Return [X, Y] of the center of cell containing provided text 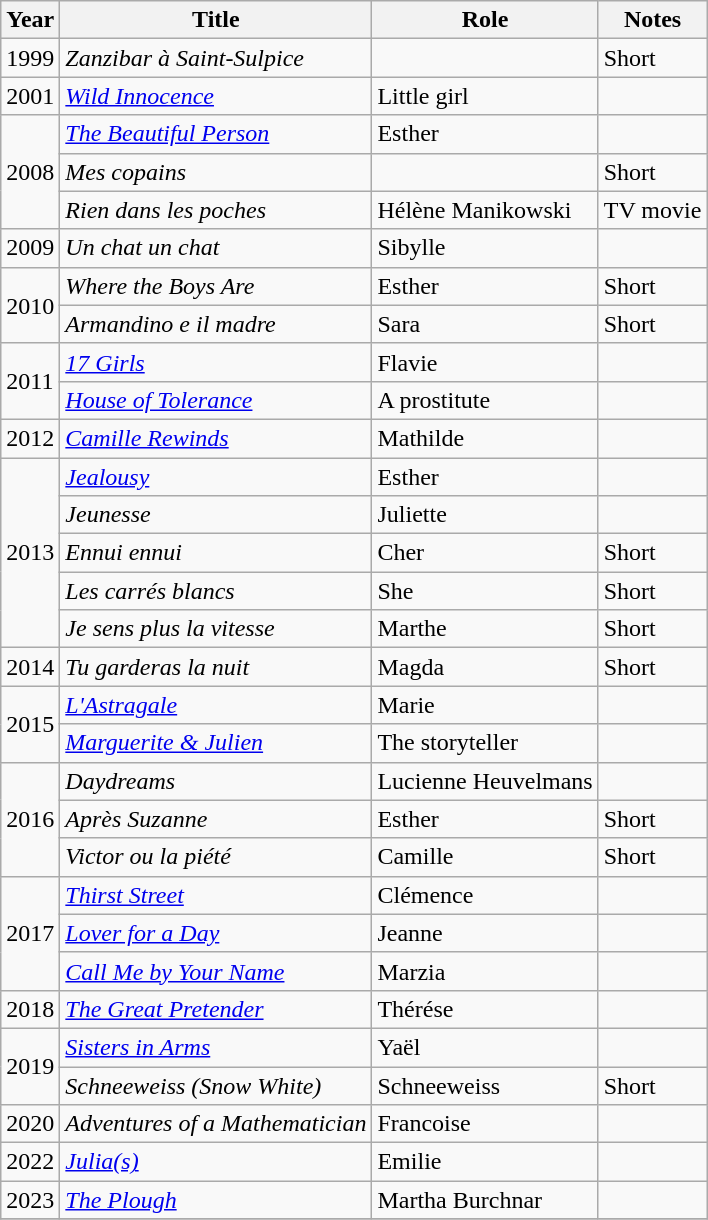
2020 [30, 1124]
TV movie [652, 210]
Sibylle [485, 248]
2014 [30, 667]
Jeunesse [216, 515]
Rien dans les poches [216, 210]
2013 [30, 553]
Marzia [485, 971]
The Beautiful Person [216, 134]
Thérése [485, 1009]
Yaël [485, 1047]
2011 [30, 381]
Jealousy [216, 477]
The Plough [216, 1200]
Adventures of a Mathematician [216, 1124]
Clémence [485, 895]
Cher [485, 553]
Mes copains [216, 172]
Après Suzanne [216, 819]
Ennui ennui [216, 553]
The Great Pretender [216, 1009]
Thirst Street [216, 895]
Je sens plus la vitesse [216, 629]
Wild Innocence [216, 96]
Magda [485, 667]
2019 [30, 1066]
2023 [30, 1200]
L'Astragale [216, 705]
Emilie [485, 1162]
Mathilde [485, 438]
The storyteller [485, 743]
Marie [485, 705]
2017 [30, 933]
2012 [30, 438]
Martha Burchnar [485, 1200]
Sisters in Arms [216, 1047]
Jeanne [485, 933]
1999 [30, 58]
Francoise [485, 1124]
Schneeweiss [485, 1085]
Title [216, 20]
House of Tolerance [216, 400]
Juliette [485, 515]
Un chat un chat [216, 248]
Armandino e il madre [216, 324]
Marthe [485, 629]
Les carrés blancs [216, 591]
2022 [30, 1162]
17 Girls [216, 362]
Little girl [485, 96]
2008 [30, 172]
2018 [30, 1009]
Role [485, 20]
Sara [485, 324]
Camille [485, 857]
She [485, 591]
2010 [30, 305]
Lucienne Heuvelmans [485, 781]
Lover for a Day [216, 933]
Hélène Manikowski [485, 210]
Victor ou la piété [216, 857]
Year [30, 20]
A prostitute [485, 400]
2001 [30, 96]
2015 [30, 724]
Daydreams [216, 781]
2009 [30, 248]
Flavie [485, 362]
Schneeweiss (Snow White) [216, 1085]
2016 [30, 819]
Julia(s) [216, 1162]
Zanzibar à Saint-Sulpice [216, 58]
Where the Boys Are [216, 286]
Call Me by Your Name [216, 971]
Marguerite & Julien [216, 743]
Camille Rewinds [216, 438]
Tu garderas la nuit [216, 667]
Notes [652, 20]
